Find where the given text appears and provide that cell's center as (x, y) coordinate. 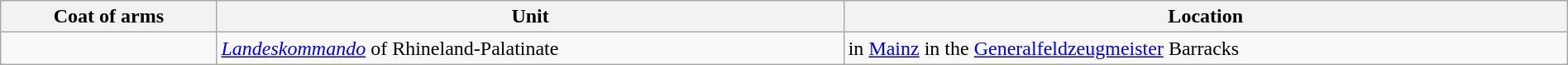
Coat of arms (109, 17)
Location (1206, 17)
in Mainz in the Generalfeldzeugmeister Barracks (1206, 48)
Unit (530, 17)
Landeskommando of Rhineland-Palatinate (530, 48)
